Scan for the cell matching the given text and deliver its [X, Y] coordinate at center. 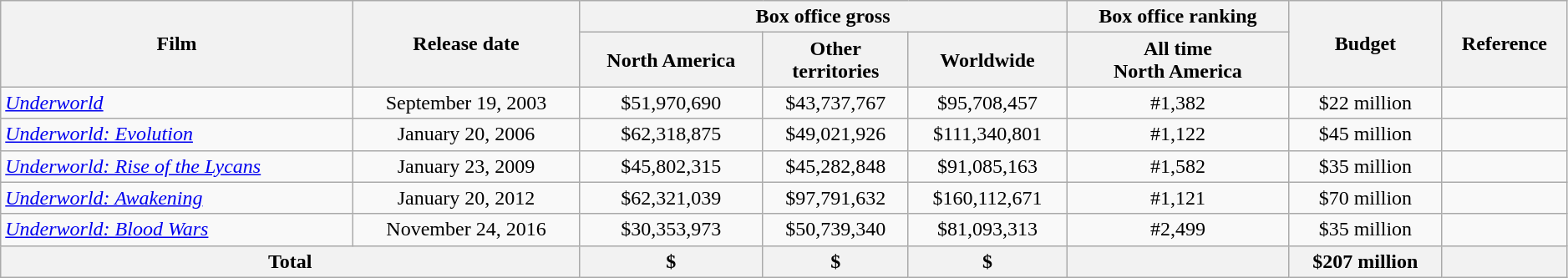
$45 million [1365, 134]
#1,582 [1178, 166]
$45,282,848 [835, 166]
North America [672, 60]
$51,970,690 [672, 103]
$50,739,340 [835, 230]
$62,321,039 [672, 198]
Reference [1505, 43]
Underworld [177, 103]
$111,340,801 [987, 134]
#1,122 [1178, 134]
$70 million [1365, 198]
Underworld: Blood Wars [177, 230]
Otherterritories [835, 60]
Total [291, 261]
November 24, 2016 [466, 230]
$49,021,926 [835, 134]
$95,708,457 [987, 103]
Worldwide [987, 60]
$45,802,315 [672, 166]
$207 million [1365, 261]
January 23, 2009 [466, 166]
Underworld: Rise of the Lycans [177, 166]
#1,382 [1178, 103]
$91,085,163 [987, 166]
Underworld: Awakening [177, 198]
January 20, 2012 [466, 198]
$97,791,632 [835, 198]
$30,353,973 [672, 230]
Film [177, 43]
$81,093,313 [987, 230]
Release date [466, 43]
January 20, 2006 [466, 134]
Underworld: Evolution [177, 134]
September 19, 2003 [466, 103]
$43,737,767 [835, 103]
#1,121 [1178, 198]
$62,318,875 [672, 134]
Box office gross [824, 17]
$160,112,671 [987, 198]
#2,499 [1178, 230]
Box office ranking [1178, 17]
All timeNorth America [1178, 60]
Budget [1365, 43]
$22 million [1365, 103]
